Extract the (X, Y) coordinate from the center of the cell holding the provided text.  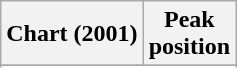
Peakposition (189, 34)
Chart (2001) (72, 34)
